Determine the [X, Y] coordinate at the center of the cell enclosing the given text.  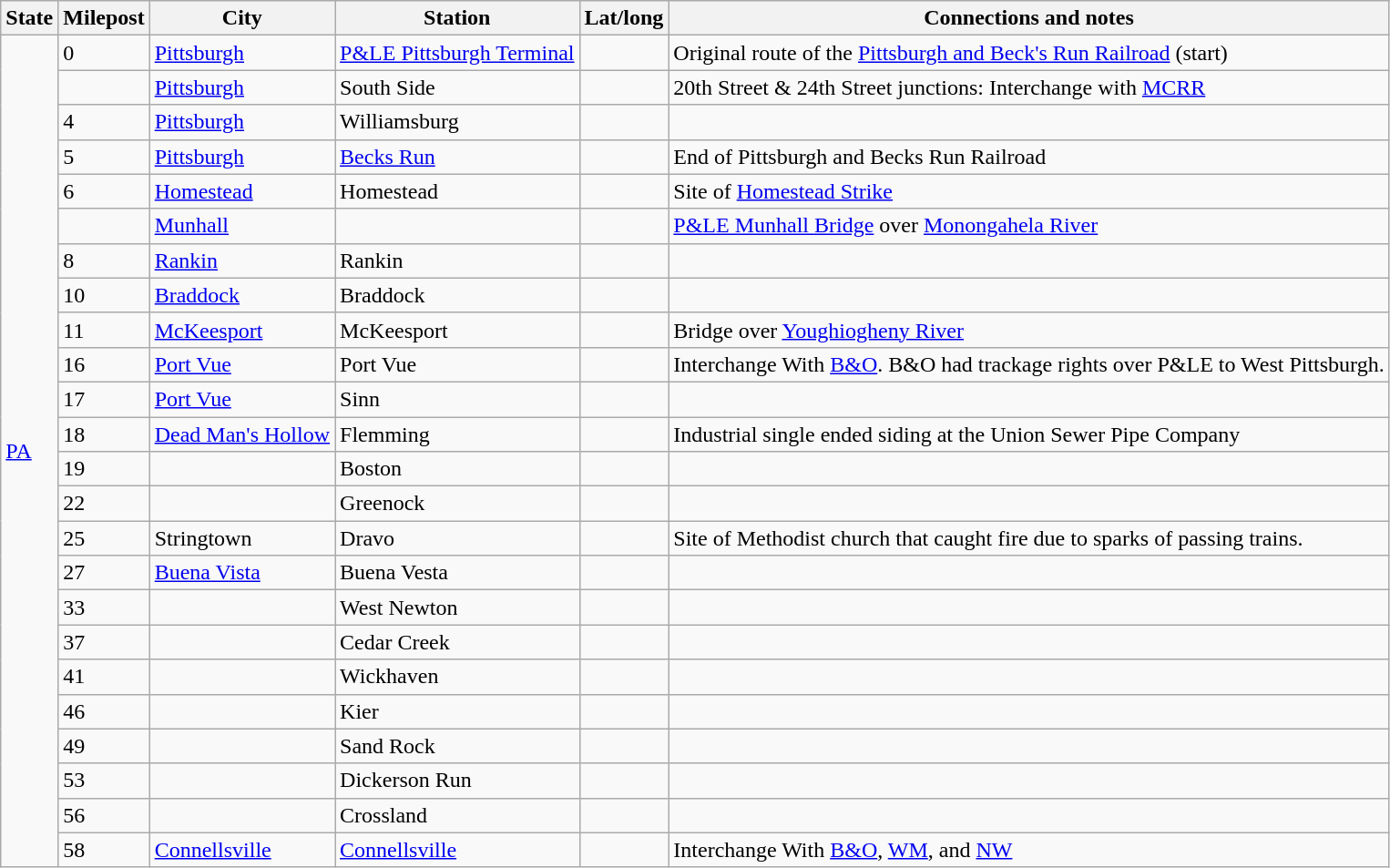
Becks Run [457, 157]
16 [104, 364]
58 [104, 850]
Greenock [457, 504]
PA [29, 452]
P&LE Munhall Bridge over Monongahela River [1029, 226]
4 [104, 122]
20th Street & 24th Street junctions: Interchange with MCRR [1029, 87]
Interchange With B&O, WM, and NW [1029, 850]
49 [104, 746]
17 [104, 399]
Milepost [104, 18]
South Side [457, 87]
18 [104, 434]
Sand Rock [457, 746]
46 [104, 711]
Wickhaven [457, 677]
Site of Methodist church that caught fire due to sparks of passing trains. [1029, 538]
Crossland [457, 815]
Connections and notes [1029, 18]
8 [104, 260]
6 [104, 191]
11 [104, 330]
25 [104, 538]
City [242, 18]
Lat/long [624, 18]
Kier [457, 711]
19 [104, 469]
Bridge over Youghiogheny River [1029, 330]
West Newton [457, 608]
0 [104, 53]
State [29, 18]
Munhall [242, 226]
Dravo [457, 538]
53 [104, 781]
Buena Vesta [457, 573]
Boston [457, 469]
33 [104, 608]
Interchange With B&O. B&O had trackage rights over P&LE to West Pittsburgh. [1029, 364]
Dickerson Run [457, 781]
10 [104, 295]
Buena Vista [242, 573]
Stringtown [242, 538]
Dead Man's Hollow [242, 434]
41 [104, 677]
56 [104, 815]
22 [104, 504]
Cedar Creek [457, 642]
P&LE Pittsburgh Terminal [457, 53]
Station [457, 18]
37 [104, 642]
27 [104, 573]
Site of Homestead Strike [1029, 191]
End of Pittsburgh and Becks Run Railroad [1029, 157]
Sinn [457, 399]
Flemming [457, 434]
Original route of the Pittsburgh and Beck's Run Railroad (start) [1029, 53]
Industrial single ended siding at the Union Sewer Pipe Company [1029, 434]
Williamsburg [457, 122]
5 [104, 157]
